Provide the (x, y) coordinate of the cell's center where the given text is located.  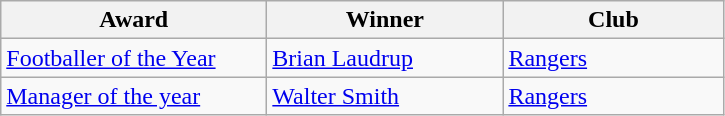
Award (134, 20)
Footballer of the Year (134, 58)
Brian Laudrup (385, 58)
Walter Smith (385, 96)
Club (614, 20)
Winner (385, 20)
Manager of the year (134, 96)
